Locate the cell with the specified text and output its (X, Y) center coordinate. 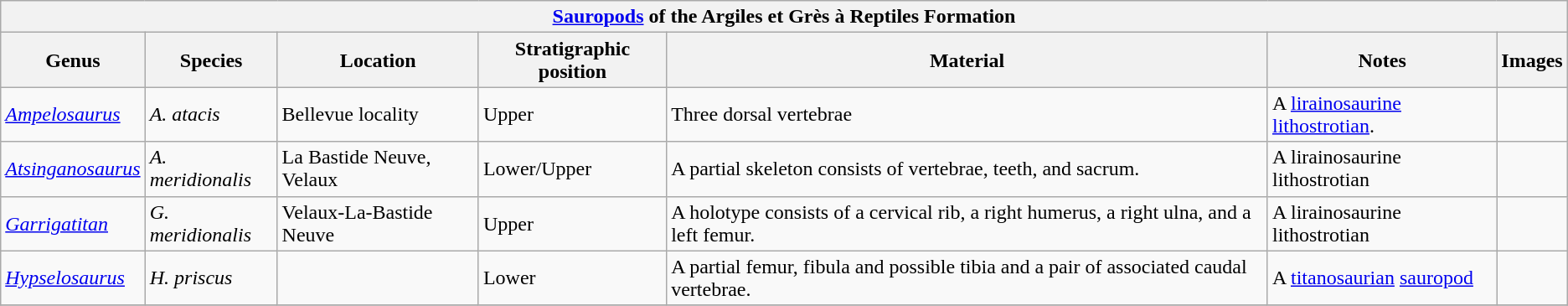
A titanosaurian sauropod (1382, 278)
A. atacis (211, 114)
Bellevue locality (378, 114)
Atsinganosaurus (73, 169)
Lower (572, 278)
Notes (1382, 60)
H. priscus (211, 278)
A. meridionalis (211, 169)
Ampelosaurus (73, 114)
Velaux-La-Bastide Neuve (378, 223)
A partial femur, fibula and possible tibia and a pair of associated caudal vertebrae. (967, 278)
Sauropods of the Argiles et Grès à Reptiles Formation (784, 17)
Garrigatitan (73, 223)
Species (211, 60)
Genus (73, 60)
G. meridionalis (211, 223)
Hypselosaurus (73, 278)
Lower/Upper (572, 169)
Three dorsal vertebrae (967, 114)
Images (1532, 60)
A holotype consists of a cervical rib, a right humerus, a right ulna, and a left femur. (967, 223)
A lirainosaurine lithostrotian. (1382, 114)
A partial skeleton consists of vertebrae, teeth, and sacrum. (967, 169)
Material (967, 60)
Location (378, 60)
La Bastide Neuve, Velaux (378, 169)
Stratigraphic position (572, 60)
